Output the (x, y) coordinate of the center of the cell containing the given text.  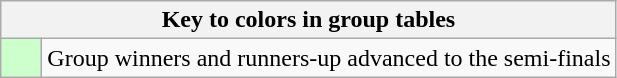
Group winners and runners-up advanced to the semi-finals (329, 58)
Key to colors in group tables (308, 20)
